Extract the [X, Y] coordinate from the center of the cell holding the provided text.  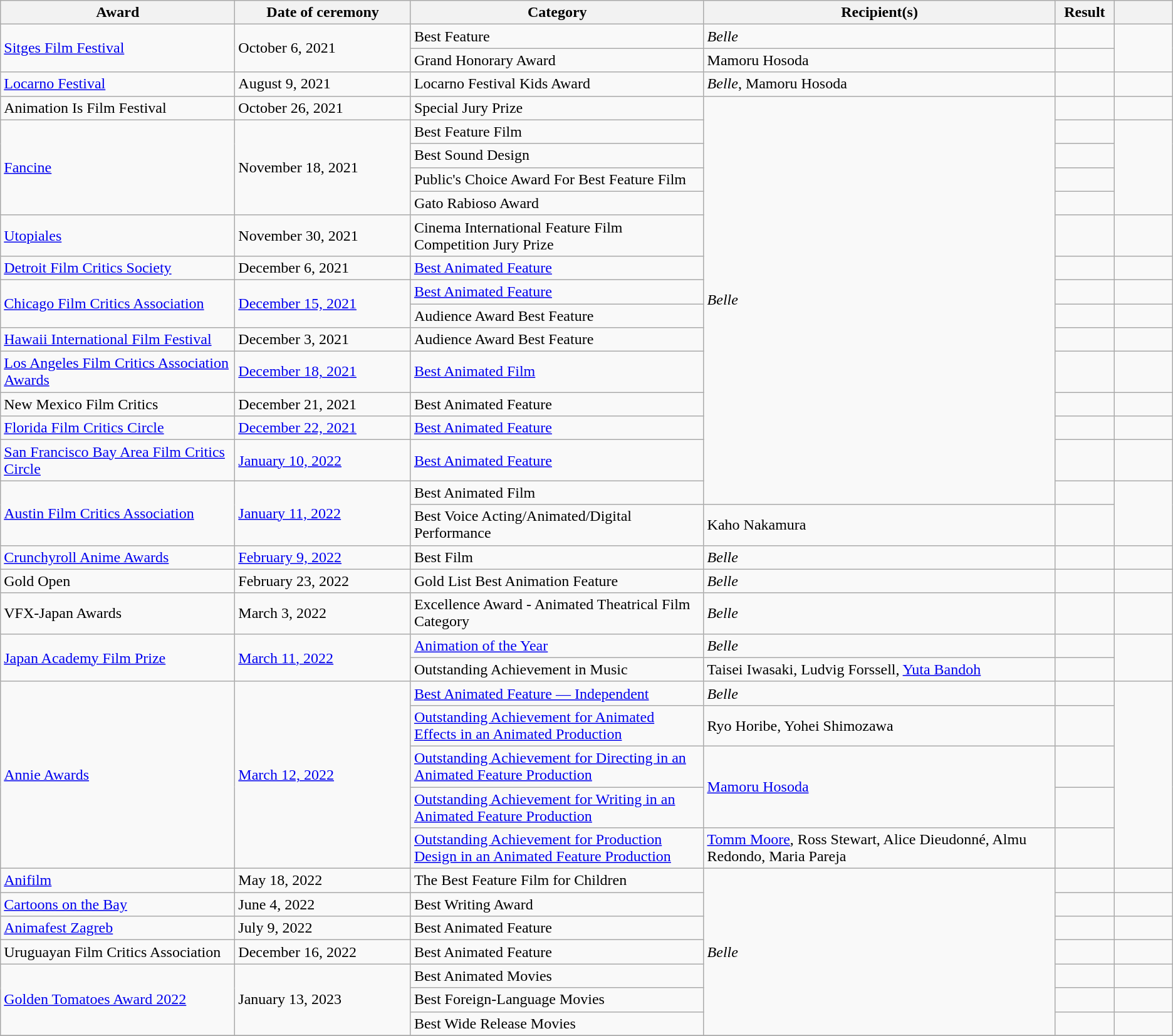
January 11, 2022 [323, 513]
Result [1085, 13]
Grand Honorary Award [557, 60]
Gold Open [118, 581]
March 3, 2022 [323, 613]
Best Foreign-Language Movies [557, 1000]
Best Sound Design [557, 155]
October 6, 2021 [323, 48]
San Francisco Bay Area Film Critics Circle [118, 460]
Utopiales [118, 236]
Cinema International Feature Film Competition Jury Prize [557, 236]
Taisei Iwasaki, Ludvig Forssell, Yuta Bandoh [880, 669]
Best Wide Release Movies [557, 1023]
The Best Feature Film for Children [557, 881]
May 18, 2022 [323, 881]
December 6, 2021 [323, 268]
November 30, 2021 [323, 236]
Crunchyroll Anime Awards [118, 557]
Detroit Film Critics Society [118, 268]
Outstanding Achievement for Writing in an Animated Feature Production [557, 807]
Animafest Zagreb [118, 928]
Best Writing Award [557, 904]
December 16, 2022 [323, 952]
March 11, 2022 [323, 657]
Belle, Mamoru Hosoda [880, 84]
Special Jury Prize [557, 108]
Kaho Nakamura [880, 525]
Best Feature [557, 36]
Uruguayan Film Critics Association [118, 952]
Excellence Award - Animated Theatrical Film Category [557, 613]
Austin Film Critics Association [118, 513]
June 4, 2022 [323, 904]
August 9, 2021 [323, 84]
Date of ceremony [323, 13]
Tomm Moore, Ross Stewart, Alice Dieudonné, Almu Redondo, Maria Pareja [880, 849]
January 10, 2022 [323, 460]
Outstanding Achievement for Directing in an Animated Feature Production [557, 766]
October 26, 2021 [323, 108]
Best Feature Film [557, 132]
December 15, 2021 [323, 303]
Best Voice Acting/Animated/Digital Performance [557, 525]
Best Film [557, 557]
Locarno Festival [118, 84]
Outstanding Achievement in Music [557, 669]
New Mexico Film Critics [118, 404]
Sitges Film Festival [118, 48]
Florida Film Critics Circle [118, 428]
Award [118, 13]
February 23, 2022 [323, 581]
March 12, 2022 [323, 775]
Hawaii International Film Festival [118, 340]
December 21, 2021 [323, 404]
Animation Is Film Festival [118, 108]
Outstanding Achievement for Animated Effects in an Animated Production [557, 726]
Best Animated Movies [557, 976]
Annie Awards [118, 775]
Fancine [118, 167]
Public's Choice Award For Best Feature Film [557, 179]
Los Angeles Film Critics Association Awards [118, 372]
November 18, 2021 [323, 167]
VFX-Japan Awards [118, 613]
Gato Rabioso Award [557, 203]
Gold List Best Animation Feature [557, 581]
Best Animated Feature — Independent [557, 693]
January 13, 2023 [323, 1000]
Anifilm [118, 881]
Locarno Festival Kids Award [557, 84]
February 9, 2022 [323, 557]
December 3, 2021 [323, 340]
Category [557, 13]
Outstanding Achievement for Production Design in an Animated Feature Production [557, 849]
July 9, 2022 [323, 928]
Cartoons on the Bay [118, 904]
Ryo Horibe, Yohei Shimozawa [880, 726]
December 22, 2021 [323, 428]
December 18, 2021 [323, 372]
Chicago Film Critics Association [118, 303]
Animation of the Year [557, 646]
Recipient(s) [880, 13]
Golden Tomatoes Award 2022 [118, 1000]
Japan Academy Film Prize [118, 657]
